Scan for the cell matching the given text and deliver its (x, y) coordinate at center. 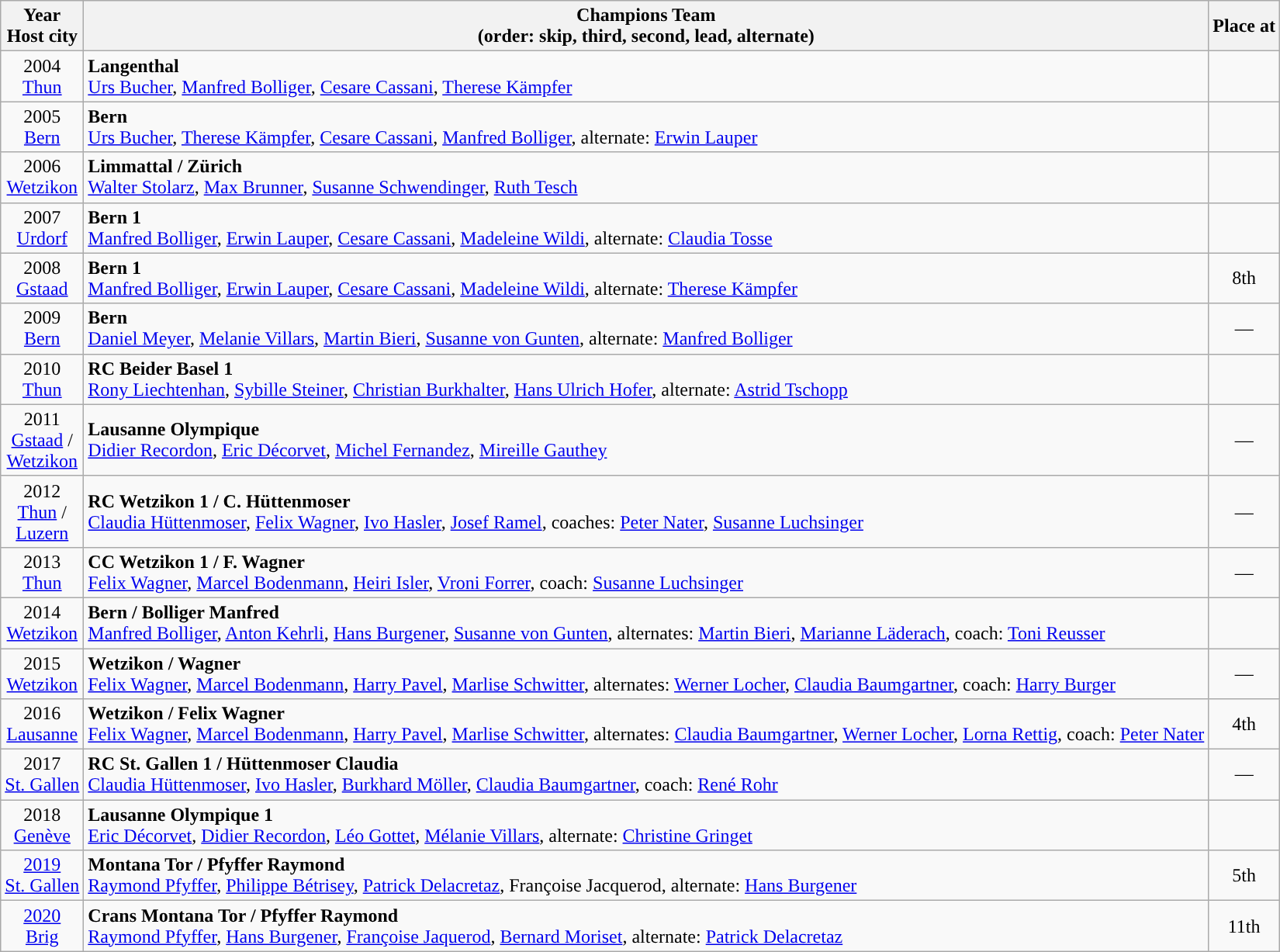
2017St. Gallen (42, 774)
2014Wetzikon (42, 622)
2013Thun (42, 573)
Champions Team(order: skip, third, second, lead, alternate) (646, 26)
4th (1244, 725)
Crans Montana Tor / Pfyffer RaymondRaymond Pfyffer, Hans Burgener, Françoise Jaquerod, Bernard Moriset, alternate: Patrick Delacretaz (646, 926)
YearHost city (42, 26)
Place at (1244, 26)
LangenthalUrs Bucher, Manfred Bolliger, Cesare Cassani, Therese Kämpfer (646, 76)
2015Wetzikon (42, 673)
11th (1244, 926)
Bern 1Manfred Bolliger, Erwin Lauper, Cesare Cassani, Madeleine Wildi, alternate: Therese Kämpfer (646, 278)
2009Bern (42, 329)
Lausanne Olympique 1Eric Décorvet, Didier Recordon, Léo Gottet, Mélanie Villars, alternate: Christine Gringet (646, 826)
2018Genève (42, 826)
2011Gstaad /Wetzikon (42, 440)
BernUrs Bucher, Therese Kämpfer, Cesare Cassani, Manfred Bolliger, alternate: Erwin Lauper (646, 127)
2016Lausanne (42, 725)
2010Thun (42, 379)
Montana Tor / Pfyffer RaymondRaymond Pfyffer, Philippe Bétrisey, Patrick Delacretaz, Françoise Jacquerod, alternate: Hans Burgener (646, 875)
Bern 1Manfred Bolliger, Erwin Lauper, Cesare Cassani, Madeleine Wildi, alternate: Claudia Tosse (646, 228)
2004Thun (42, 76)
RC Wetzikon 1 / C. HüttenmoserClaudia Hüttenmoser, Felix Wagner, Ivo Hasler, Josef Ramel, coaches: Peter Nater, Susanne Luchsinger (646, 511)
2020Brig (42, 926)
Limmattal / ZürichWalter Stolarz, Max Brunner, Susanne Schwendinger, Ruth Tesch (646, 177)
2008Gstaad (42, 278)
2005Bern (42, 127)
Lausanne OlympiqueDidier Recordon, Eric Décorvet, Michel Fernandez, Mireille Gauthey (646, 440)
2006Wetzikon (42, 177)
RC Beider Basel 1Rony Liechtenhan, Sybille Steiner, Christian Burkhalter, Hans Ulrich Hofer, alternate: Astrid Tschopp (646, 379)
Wetzikon / WagnerFelix Wagner, Marcel Bodenmann, Harry Pavel, Marlise Schwitter, alternates: Werner Locher, Claudia Baumgartner, coach: Harry Burger (646, 673)
5th (1244, 875)
CC Wetzikon 1 / F. WagnerFelix Wagner, Marcel Bodenmann, Heiri Isler, Vroni Forrer, coach: Susanne Luchsinger (646, 573)
2019St. Gallen (42, 875)
RC St. Gallen 1 / Hüttenmoser ClaudiaClaudia Hüttenmoser, Ivo Hasler, Burkhard Möller, Claudia Baumgartner, coach: René Rohr (646, 774)
2012Thun /Luzern (42, 511)
2007Urdorf (42, 228)
BernDaniel Meyer, Melanie Villars, Martin Bieri, Susanne von Gunten, alternate: Manfred Bolliger (646, 329)
8th (1244, 278)
